Scan for the cell matching the given text and deliver its [X, Y] coordinate at center. 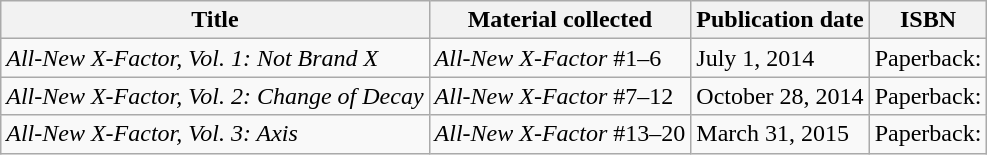
ISBN [928, 20]
All-New X-Factor, Vol. 1: Not Brand X [215, 58]
March 31, 2015 [780, 134]
Publication date [780, 20]
All-New X-Factor, Vol. 2: Change of Decay [215, 96]
All-New X-Factor, Vol. 3: Axis [215, 134]
All-New X-Factor #13–20 [560, 134]
October 28, 2014 [780, 96]
Material collected [560, 20]
July 1, 2014 [780, 58]
All-New X-Factor #1–6 [560, 58]
Title [215, 20]
All-New X-Factor #7–12 [560, 96]
